Output the [X, Y] coordinate of the center of the cell containing the given text.  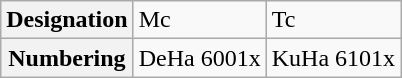
DeHa 6001x [200, 58]
Tc [333, 20]
Numbering [67, 58]
KuHa 6101x [333, 58]
Designation [67, 20]
Mc [200, 20]
